Scan for the cell matching the given text and deliver its [x, y] coordinate at center. 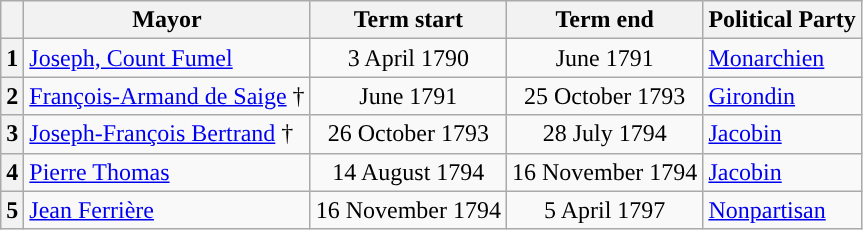
Joseph, Count Fumel [167, 58]
26 October 1793 [408, 134]
Mayor [167, 20]
25 October 1793 [605, 96]
Term end [605, 20]
28 July 1794 [605, 134]
Jean Ferrière [167, 210]
Political Party [782, 20]
14 August 1794 [408, 172]
Term start [408, 20]
3 April 1790 [408, 58]
1 [12, 58]
3 [12, 134]
5 [12, 210]
François-Armand de Saige † [167, 96]
Joseph-François Bertrand † [167, 134]
Nonpartisan [782, 210]
Girondin [782, 96]
4 [12, 172]
Monarchien [782, 58]
2 [12, 96]
5 April 1797 [605, 210]
Pierre Thomas [167, 172]
